From the cell containing the given text, extract its center point as (x, y) coordinate. 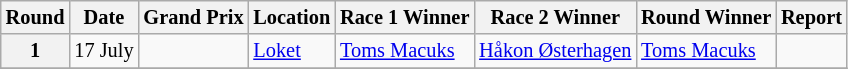
Round (36, 17)
Grand Prix (193, 17)
Race 1 Winner (404, 17)
1 (36, 51)
Report (812, 17)
Location (292, 17)
Race 2 Winner (555, 17)
17 July (104, 51)
Håkon Østerhagen (555, 51)
Loket (292, 51)
Date (104, 17)
Round Winner (706, 17)
